Search for the cell housing the specified text and yield its (x, y) center coordinate. 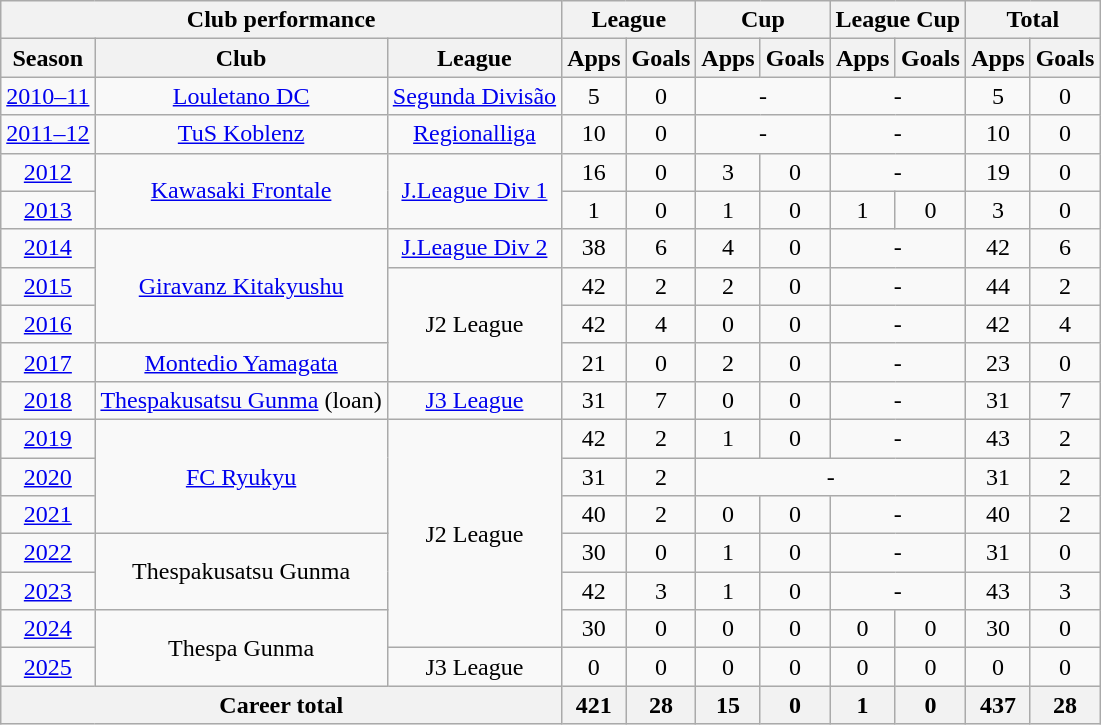
21 (594, 362)
J.League Div 1 (474, 191)
Total (1033, 20)
2019 (48, 438)
Thespakusatsu Gunma (loan) (241, 400)
23 (998, 362)
19 (998, 172)
Thespakusatsu Gunma (241, 572)
J.League Div 2 (474, 248)
16 (594, 172)
2021 (48, 515)
League Cup (898, 20)
437 (998, 705)
Thespa Gunma (241, 648)
Club performance (282, 20)
2010–11 (48, 96)
Career total (282, 705)
44 (998, 286)
2014 (48, 248)
Kawasaki Frontale (241, 191)
Cup (763, 20)
Season (48, 58)
15 (728, 705)
2015 (48, 286)
2013 (48, 210)
2020 (48, 477)
2018 (48, 400)
FC Ryukyu (241, 476)
421 (594, 705)
Giravanz Kitakyushu (241, 286)
2025 (48, 667)
Regionalliga (474, 134)
38 (594, 248)
2012 (48, 172)
2024 (48, 629)
2022 (48, 553)
Club (241, 58)
2017 (48, 362)
TuS Koblenz (241, 134)
Segunda Divisão (474, 96)
2011–12 (48, 134)
2016 (48, 324)
Montedio Yamagata (241, 362)
2023 (48, 591)
Louletano DC (241, 96)
